Determine the (X, Y) coordinate at the center of the cell enclosing the given text.  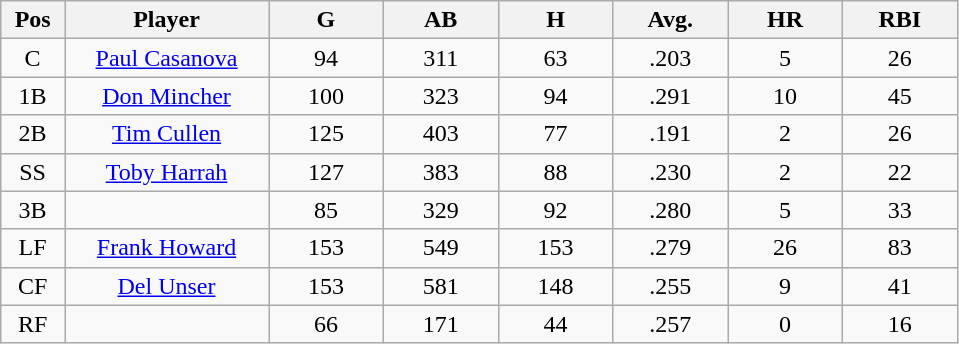
.203 (670, 58)
2B (33, 134)
92 (556, 210)
127 (326, 172)
10 (786, 96)
311 (440, 58)
Don Mincher (166, 96)
1B (33, 96)
Del Unser (166, 286)
.257 (670, 324)
329 (440, 210)
66 (326, 324)
Frank Howard (166, 248)
549 (440, 248)
83 (900, 248)
44 (556, 324)
.191 (670, 134)
.279 (670, 248)
383 (440, 172)
403 (440, 134)
Avg. (670, 20)
RBI (900, 20)
LF (33, 248)
.230 (670, 172)
.255 (670, 286)
3B (33, 210)
22 (900, 172)
RF (33, 324)
581 (440, 286)
CF (33, 286)
125 (326, 134)
88 (556, 172)
Player (166, 20)
AB (440, 20)
41 (900, 286)
HR (786, 20)
85 (326, 210)
Tim Cullen (166, 134)
0 (786, 324)
Toby Harrah (166, 172)
33 (900, 210)
323 (440, 96)
148 (556, 286)
9 (786, 286)
100 (326, 96)
16 (900, 324)
C (33, 58)
171 (440, 324)
G (326, 20)
77 (556, 134)
Pos (33, 20)
Paul Casanova (166, 58)
H (556, 20)
.280 (670, 210)
SS (33, 172)
.291 (670, 96)
45 (900, 96)
63 (556, 58)
